Determine the (x, y) coordinate at the center of the cell enclosing the given text.  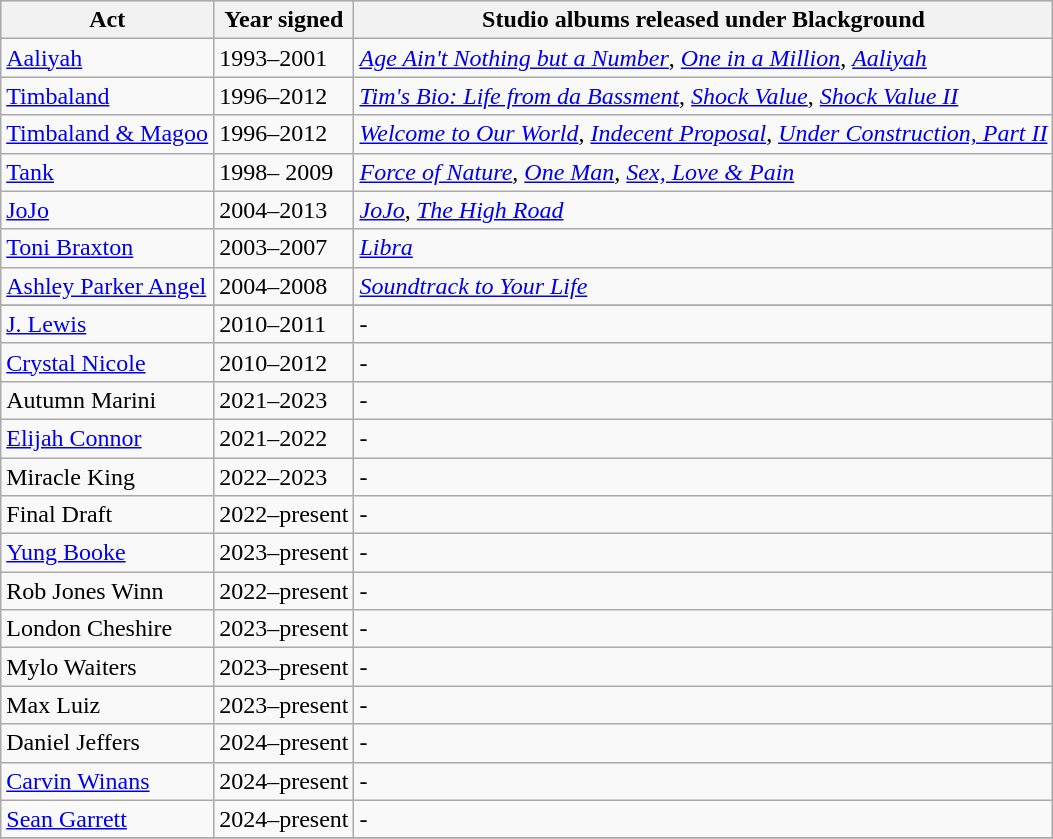
London Cheshire (108, 629)
Force of Nature, One Man, Sex, Love & Pain (704, 172)
Daniel Jeffers (108, 743)
Mylo Waiters (108, 667)
Act (108, 20)
2021–2023 (284, 400)
Timbaland (108, 96)
Welcome to Our World, Indecent Proposal, Under Construction, Part II (704, 134)
Max Luiz (108, 705)
Soundtrack to Your Life (704, 286)
Age Ain't Nothing but a Number, One in a Million, Aaliyah (704, 58)
1993–2001 (284, 58)
Year signed (284, 20)
1998– 2009 (284, 172)
Sean Garrett (108, 819)
Crystal Nicole (108, 362)
Carvin Winans (108, 781)
Yung Booke (108, 553)
JoJo (108, 210)
Miracle King (108, 477)
Tim's Bio: Life from da Bassment, Shock Value, Shock Value II (704, 96)
Elijah Connor (108, 438)
Toni Braxton (108, 248)
2003–2007 (284, 248)
2021–2022 (284, 438)
Autumn Marini (108, 400)
JoJo, The High Road (704, 210)
2010–2011 (284, 324)
Aaliyah (108, 58)
J. Lewis (108, 324)
Studio albums released under Blackground (704, 20)
2022–2023 (284, 477)
2010–2012 (284, 362)
Libra (704, 248)
Final Draft (108, 515)
2004–2008 (284, 286)
Timbaland & Magoo (108, 134)
Rob Jones Winn (108, 591)
2004–2013 (284, 210)
Tank (108, 172)
Ashley Parker Angel (108, 286)
